For the text-containing cell, return its midpoint in (x, y) coordinate format. 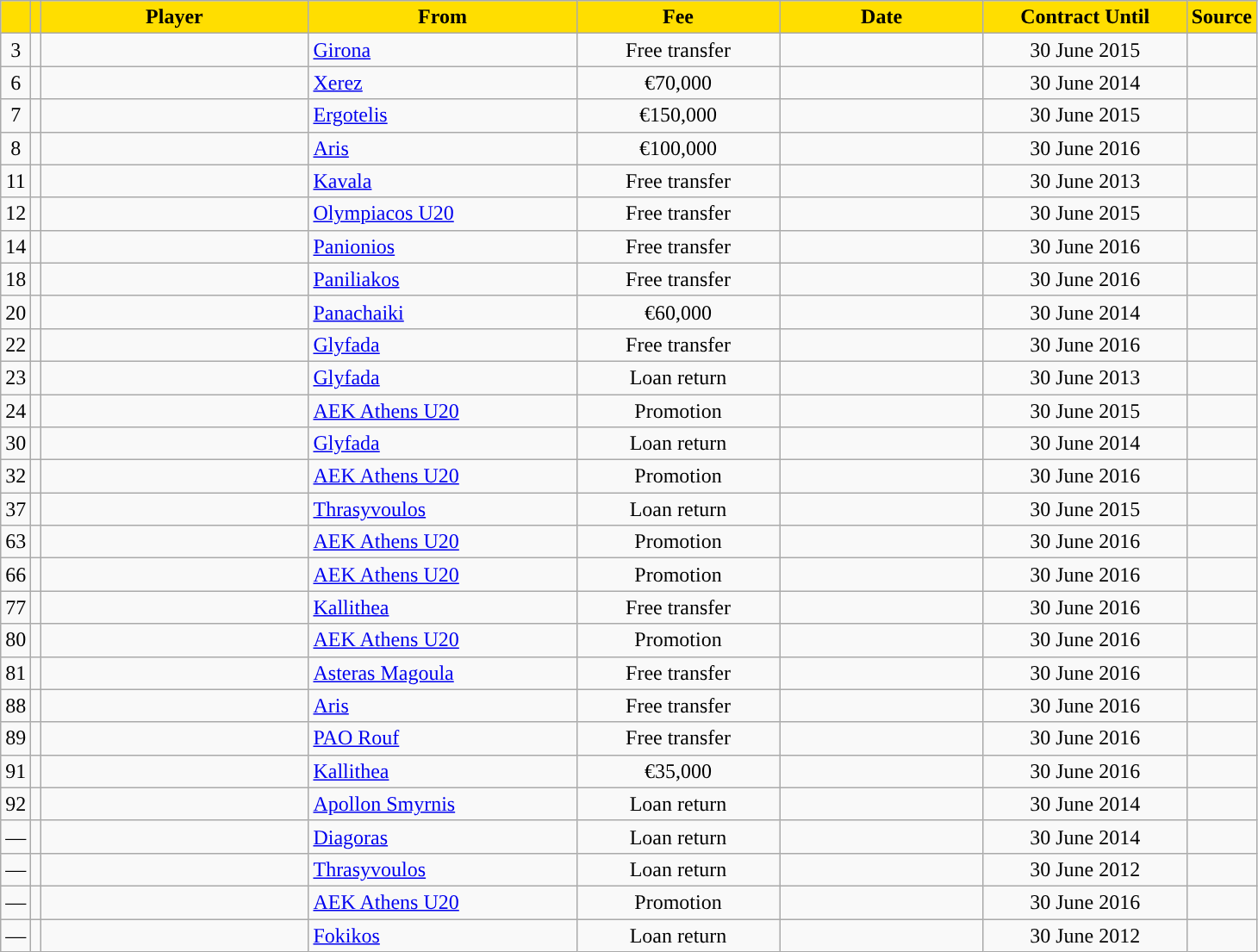
12 (16, 214)
From (443, 17)
Girona (443, 50)
77 (16, 607)
30 (16, 444)
€150,000 (678, 115)
Player (174, 17)
92 (16, 804)
89 (16, 738)
18 (16, 279)
80 (16, 640)
37 (16, 509)
14 (16, 246)
€70,000 (678, 83)
€100,000 (678, 148)
24 (16, 411)
Source (1222, 17)
Asteras Magoula (443, 673)
Xerez (443, 83)
Fokikos (443, 935)
20 (16, 312)
Diagoras (443, 837)
11 (16, 181)
32 (16, 476)
81 (16, 673)
3 (16, 50)
Panionios (443, 246)
Paniliakos (443, 279)
66 (16, 575)
Fee (678, 17)
7 (16, 115)
23 (16, 377)
6 (16, 83)
PAO Rouf (443, 738)
Date (881, 17)
88 (16, 706)
Panachaiki (443, 312)
Apollon Smyrnis (443, 804)
Ergotelis (443, 115)
Kavala (443, 181)
Olympiacos U20 (443, 214)
€60,000 (678, 312)
22 (16, 345)
8 (16, 148)
63 (16, 542)
Contract Until (1085, 17)
€35,000 (678, 771)
91 (16, 771)
